Find where the given text appears and provide that cell's center as (x, y) coordinate. 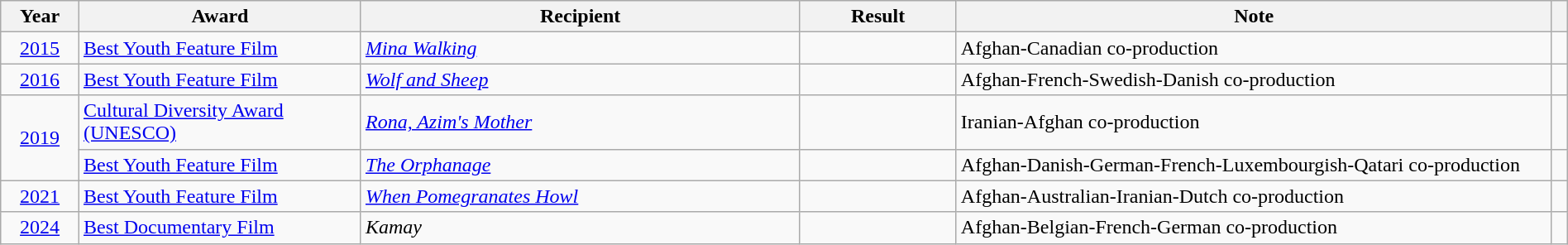
The Orphanage (580, 165)
Afghan-Canadian co-production (1254, 48)
Result (878, 17)
Award (220, 17)
Iranian-Afghan co-production (1254, 122)
Note (1254, 17)
2019 (40, 137)
Recipient (580, 17)
Afghan-Danish-German-French-Luxembourgish-Qatari co-production (1254, 165)
Wolf and Sheep (580, 79)
Afghan-French-Swedish-Danish co-production (1254, 79)
Kamay (580, 228)
Best Documentary Film (220, 228)
Rona, Azim's Mother (580, 122)
2015 (40, 48)
2024 (40, 228)
Afghan-Australian-Iranian-Dutch co-production (1254, 196)
Afghan-Belgian-French-German co-production (1254, 228)
Mina Walking (580, 48)
2021 (40, 196)
2016 (40, 79)
Year (40, 17)
When Pomegranates Howl (580, 196)
Cultural Diversity Award (UNESCO) (220, 122)
